Return the (x, y) coordinate for the center point of the cell that contains the specified text.  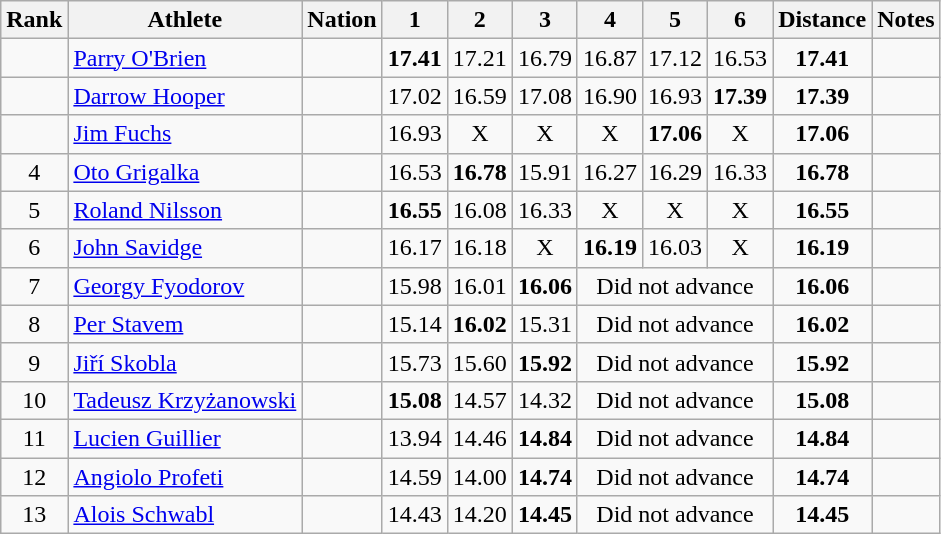
16.87 (610, 58)
2 (480, 20)
17.21 (480, 58)
14.59 (414, 477)
12 (34, 477)
17.08 (544, 96)
3 (544, 20)
14.20 (480, 515)
8 (34, 324)
14.32 (544, 400)
Georgy Fyodorov (185, 286)
16.59 (480, 96)
Distance (822, 20)
16.03 (674, 248)
10 (34, 400)
Athlete (185, 20)
7 (34, 286)
Jim Fuchs (185, 134)
14.00 (480, 477)
Jiří Skobla (185, 362)
16.29 (674, 172)
Rank (34, 20)
15.60 (480, 362)
Tadeusz Krzyżanowski (185, 400)
15.91 (544, 172)
Alois Schwabl (185, 515)
16.27 (610, 172)
17.02 (414, 96)
14.43 (414, 515)
13 (34, 515)
9 (34, 362)
16.79 (544, 58)
Roland Nilsson (185, 210)
15.14 (414, 324)
Darrow Hooper (185, 96)
16.01 (480, 286)
16.18 (480, 248)
16.08 (480, 210)
Parry O'Brien (185, 58)
17.12 (674, 58)
Lucien Guillier (185, 438)
14.46 (480, 438)
16.90 (610, 96)
15.98 (414, 286)
11 (34, 438)
Angiolo Profeti (185, 477)
Nation (342, 20)
15.31 (544, 324)
14.57 (480, 400)
16.17 (414, 248)
Notes (906, 20)
Oto Grigalka (185, 172)
15.73 (414, 362)
John Savidge (185, 248)
Per Stavem (185, 324)
13.94 (414, 438)
1 (414, 20)
